Provide the [X, Y] coordinate of the cell's center where the given text is located.  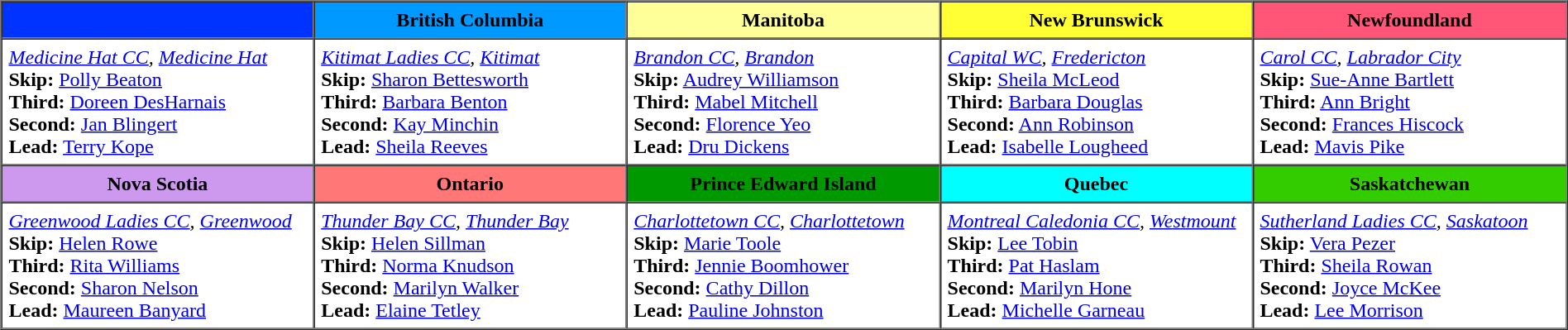
Prince Edward Island [782, 184]
Thunder Bay CC, Thunder BaySkip: Helen Sillman Third: Norma Knudson Second: Marilyn Walker Lead: Elaine Tetley [470, 265]
Nova Scotia [158, 184]
Sutherland Ladies CC, SaskatoonSkip: Vera Pezer Third: Sheila Rowan Second: Joyce McKee Lead: Lee Morrison [1409, 265]
Capital WC, FrederictonSkip: Sheila McLeod Third: Barbara Douglas Second: Ann Robinson Lead: Isabelle Lougheed [1097, 101]
Kitimat Ladies CC, KitimatSkip: Sharon Bettesworth Third: Barbara Benton Second: Kay Minchin Lead: Sheila Reeves [470, 101]
Montreal Caledonia CC, WestmountSkip: Lee Tobin Third: Pat Haslam Second: Marilyn Hone Lead: Michelle Garneau [1097, 265]
Newfoundland [1409, 20]
Greenwood Ladies CC, GreenwoodSkip: Helen Rowe Third: Rita Williams Second: Sharon Nelson Lead: Maureen Banyard [158, 265]
Carol CC, Labrador CitySkip: Sue-Anne Bartlett Third: Ann Bright Second: Frances Hiscock Lead: Mavis Pike [1409, 101]
Medicine Hat CC, Medicine HatSkip: Polly Beaton Third: Doreen DesHarnais Second: Jan Blingert Lead: Terry Kope [158, 101]
Charlottetown CC, CharlottetownSkip: Marie Toole Third: Jennie Boomhower Second: Cathy Dillon Lead: Pauline Johnston [782, 265]
Manitoba [782, 20]
Saskatchewan [1409, 184]
Quebec [1097, 184]
New Brunswick [1097, 20]
British Columbia [470, 20]
Brandon CC, BrandonSkip: Audrey Williamson Third: Mabel Mitchell Second: Florence Yeo Lead: Dru Dickens [782, 101]
Ontario [470, 184]
